Locate the cell with the specified text and output its (x, y) center coordinate. 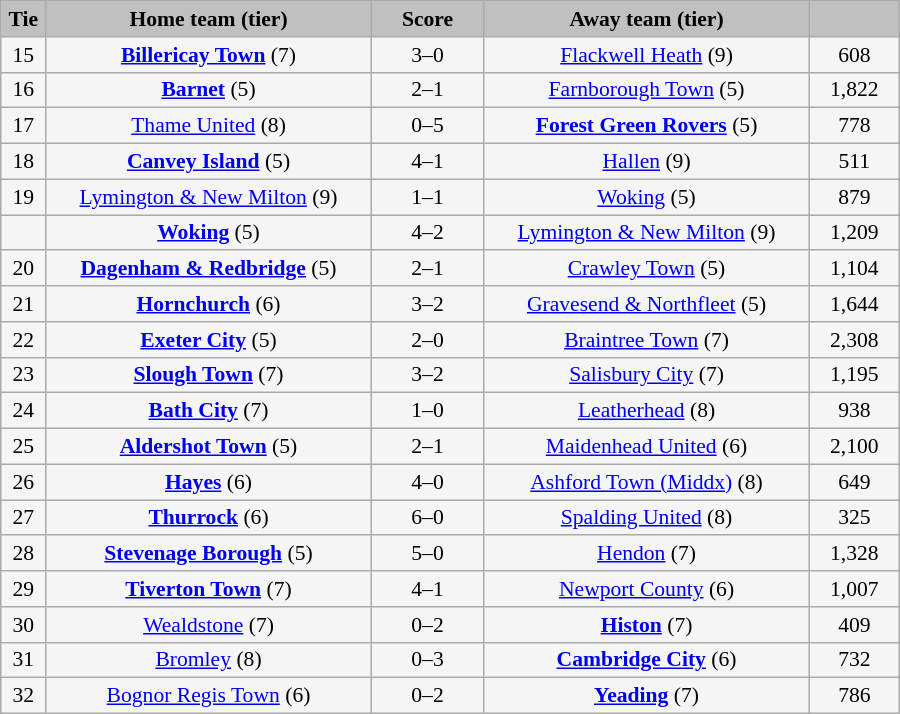
15 (24, 55)
32 (24, 696)
1,104 (854, 269)
4–0 (427, 482)
511 (854, 162)
Maidenhead United (6) (647, 447)
Flackwell Heath (9) (647, 55)
786 (854, 696)
20 (24, 269)
938 (854, 411)
25 (24, 447)
Hornchurch (6) (209, 304)
31 (24, 660)
24 (24, 411)
27 (24, 518)
Exeter City (5) (209, 340)
Score (427, 19)
Gravesend & Northfleet (5) (647, 304)
17 (24, 126)
Slough Town (7) (209, 375)
Stevenage Borough (5) (209, 554)
Leatherhead (8) (647, 411)
Farnborough Town (5) (647, 90)
1,822 (854, 90)
608 (854, 55)
4–2 (427, 233)
Hayes (6) (209, 482)
Tiverton Town (7) (209, 589)
21 (24, 304)
1–0 (427, 411)
23 (24, 375)
16 (24, 90)
Wealdstone (7) (209, 625)
Away team (tier) (647, 19)
1,195 (854, 375)
5–0 (427, 554)
Forest Green Rovers (5) (647, 126)
2,308 (854, 340)
Yeading (7) (647, 696)
3–0 (427, 55)
Histon (7) (647, 625)
Billericay Town (7) (209, 55)
Barnet (5) (209, 90)
Dagenham & Redbridge (5) (209, 269)
Ashford Town (Middx) (8) (647, 482)
Cambridge City (6) (647, 660)
Bromley (8) (209, 660)
1–1 (427, 197)
0–5 (427, 126)
Braintree Town (7) (647, 340)
Tie (24, 19)
22 (24, 340)
Thame United (8) (209, 126)
6–0 (427, 518)
28 (24, 554)
Crawley Town (5) (647, 269)
1,644 (854, 304)
Home team (tier) (209, 19)
Bath City (7) (209, 411)
30 (24, 625)
Aldershot Town (5) (209, 447)
409 (854, 625)
Spalding United (8) (647, 518)
Hendon (7) (647, 554)
26 (24, 482)
1,209 (854, 233)
2–0 (427, 340)
649 (854, 482)
0–3 (427, 660)
Canvey Island (5) (209, 162)
29 (24, 589)
732 (854, 660)
325 (854, 518)
778 (854, 126)
Salisbury City (7) (647, 375)
879 (854, 197)
Hallen (9) (647, 162)
2,100 (854, 447)
Newport County (6) (647, 589)
1,328 (854, 554)
1,007 (854, 589)
18 (24, 162)
Bognor Regis Town (6) (209, 696)
19 (24, 197)
Thurrock (6) (209, 518)
